Extract the [X, Y] coordinate from the center of the cell holding the provided text.  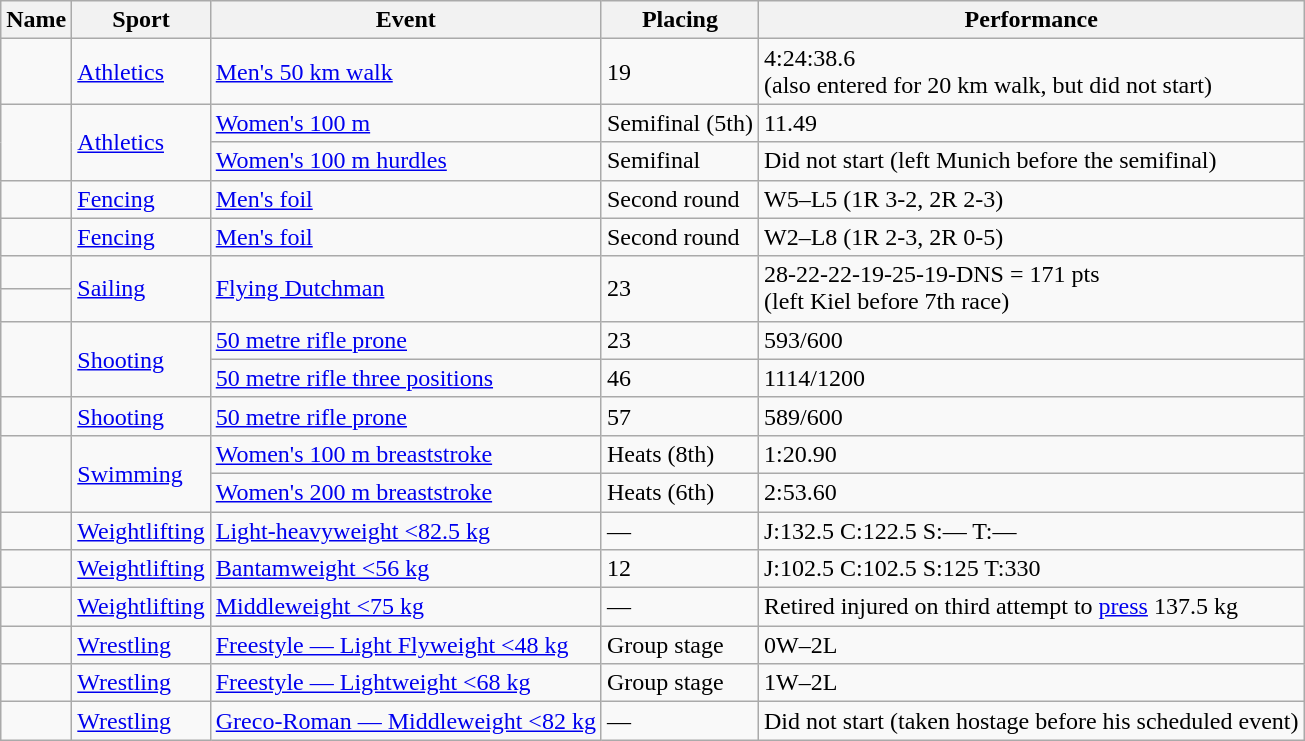
Name [36, 20]
Heats (6th) [680, 492]
589/600 [1031, 416]
593/600 [1031, 340]
2:53.60 [1031, 492]
57 [680, 416]
W2–L8 (1R 2-3, 2R 0-5) [1031, 237]
11.49 [1031, 123]
0W–2L [1031, 645]
Semifinal (5th) [680, 123]
Performance [1031, 20]
Women's 100 m hurdles [406, 161]
Did not start (taken hostage before his scheduled event) [1031, 721]
19 [680, 72]
Swimming [141, 473]
Heats (8th) [680, 454]
Semifinal [680, 161]
J:132.5 C:122.5 S:— T:— [1031, 531]
Freestyle — Light Flyweight <48 kg [406, 645]
Flying Dutchman [406, 288]
Sailing [141, 288]
Freestyle — Lightweight <68 kg [406, 683]
4:24:38.6(also entered for 20 km walk, but did not start) [1031, 72]
Event [406, 20]
J:102.5 C:102.5 S:125 T:330 [1031, 569]
Middleweight <75 kg [406, 607]
W5–L5 (1R 3-2, 2R 2-3) [1031, 199]
Sport [141, 20]
1114/1200 [1031, 378]
46 [680, 378]
50 metre rifle three positions [406, 378]
Women's 200 m breaststroke [406, 492]
Women's 100 m [406, 123]
Did not start (left Munich before the semifinal) [1031, 161]
1W–2L [1031, 683]
Retired injured on third attempt to press 137.5 kg [1031, 607]
Women's 100 m breaststroke [406, 454]
1:20.90 [1031, 454]
28-22-22-19-25-19-DNS = 171 pts(left Kiel before 7th race) [1031, 288]
Men's 50 km walk [406, 72]
Placing [680, 20]
12 [680, 569]
Bantamweight <56 kg [406, 569]
Greco-Roman — Middleweight <82 kg [406, 721]
Light-heavyweight <82.5 kg [406, 531]
